Locate the cell with the specified text and output its [X, Y] center coordinate. 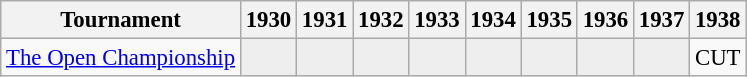
1932 [381, 20]
1934 [493, 20]
Tournament [121, 20]
CUT [718, 58]
1937 [661, 20]
1931 [325, 20]
1938 [718, 20]
The Open Championship [121, 58]
1933 [437, 20]
1935 [549, 20]
1936 [605, 20]
1930 [268, 20]
